Identify which cell holds the provided text, then report its (X, Y) central coordinate. 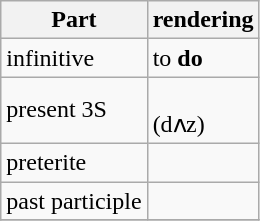
rendering (203, 20)
past participle (74, 201)
infinitive (74, 58)
present 3S (74, 110)
preterite (74, 162)
Part (74, 20)
(dʌz) (203, 110)
to do (203, 58)
